From the cell containing the given text, extract its center point as (x, y) coordinate. 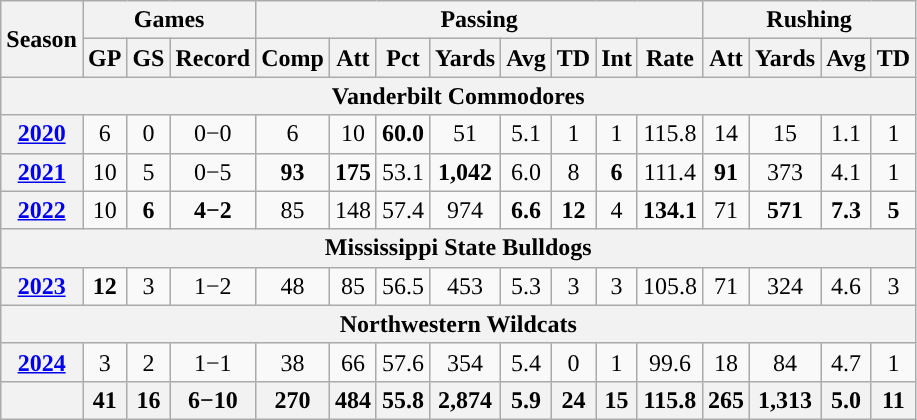
1,313 (786, 400)
571 (786, 210)
5.3 (526, 286)
4 (617, 210)
Vanderbilt Commodores (458, 96)
84 (786, 362)
324 (786, 286)
1−1 (213, 362)
11 (893, 400)
134.1 (670, 210)
354 (466, 362)
0−5 (213, 172)
111.4 (670, 172)
55.8 (402, 400)
5.9 (526, 400)
18 (726, 362)
373 (786, 172)
1.1 (846, 134)
38 (293, 362)
Games (168, 20)
4.1 (846, 172)
2020 (42, 134)
Rate (670, 58)
16 (148, 400)
2022 (42, 210)
57.4 (402, 210)
6.0 (526, 172)
105.8 (670, 286)
0−0 (213, 134)
6−10 (213, 400)
6.6 (526, 210)
5.0 (846, 400)
99.6 (670, 362)
2 (148, 362)
66 (352, 362)
4.7 (846, 362)
Record (213, 58)
8 (573, 172)
41 (104, 400)
93 (293, 172)
91 (726, 172)
175 (352, 172)
Passing (480, 20)
148 (352, 210)
265 (726, 400)
14 (726, 134)
2023 (42, 286)
GP (104, 58)
Int (617, 58)
60.0 (402, 134)
1−2 (213, 286)
GS (148, 58)
2021 (42, 172)
484 (352, 400)
5.1 (526, 134)
53.1 (402, 172)
48 (293, 286)
270 (293, 400)
1,042 (466, 172)
5.4 (526, 362)
453 (466, 286)
24 (573, 400)
4−2 (213, 210)
4.6 (846, 286)
51 (466, 134)
56.5 (402, 286)
57.6 (402, 362)
7.3 (846, 210)
Comp (293, 58)
2024 (42, 362)
974 (466, 210)
Mississippi State Bulldogs (458, 248)
Season (42, 39)
Rushing (808, 20)
Northwestern Wildcats (458, 324)
Pct (402, 58)
2,874 (466, 400)
